Return the (x, y) coordinate for the center point of the cell that contains the specified text.  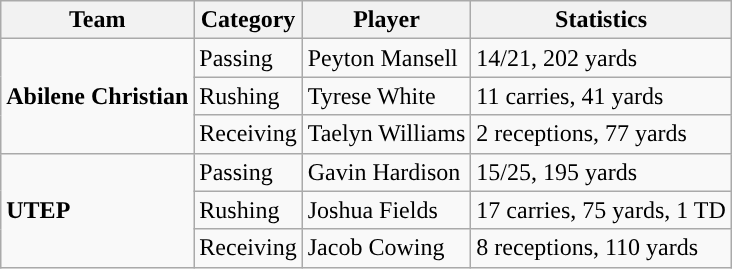
Abilene Christian (98, 96)
Team (98, 20)
Tyrese White (386, 96)
11 carries, 41 yards (602, 96)
8 receptions, 110 yards (602, 248)
Statistics (602, 20)
2 receptions, 77 yards (602, 134)
Player (386, 20)
15/25, 195 yards (602, 172)
Peyton Mansell (386, 58)
UTEP (98, 210)
14/21, 202 yards (602, 58)
Taelyn Williams (386, 134)
Joshua Fields (386, 210)
Jacob Cowing (386, 248)
Gavin Hardison (386, 172)
Category (248, 20)
17 carries, 75 yards, 1 TD (602, 210)
